Output the [X, Y] coordinate of the center of the cell containing the given text.  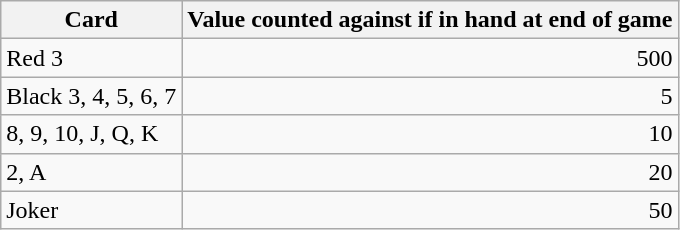
Card [92, 20]
10 [430, 134]
2, A [92, 172]
20 [430, 172]
8, 9, 10, J, Q, K [92, 134]
500 [430, 58]
Black 3, 4, 5, 6, 7 [92, 96]
5 [430, 96]
50 [430, 210]
Value counted against if in hand at end of game [430, 20]
Red 3 [92, 58]
Joker [92, 210]
